Detect which cell encompasses the target text, then output its (x, y) center coordinate. 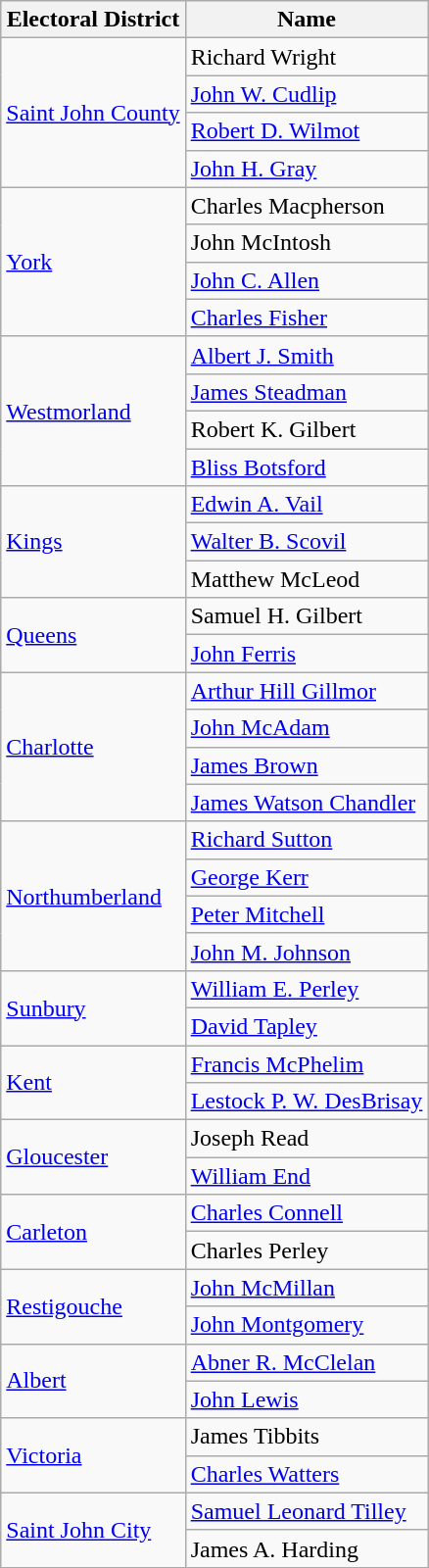
Saint John County (93, 113)
Charles Perley (307, 1250)
John McMillan (307, 1288)
William E. Perley (307, 989)
Charlotte (93, 747)
Sunbury (93, 1007)
James Tibbits (307, 1437)
Richard Wright (307, 57)
Charles Fisher (307, 318)
Carleton (93, 1232)
James Steadman (307, 392)
Edwin A. Vail (307, 505)
Joseph Read (307, 1139)
Robert D. Wilmot (307, 131)
Charles Watters (307, 1474)
Walter B. Scovil (307, 542)
York (93, 262)
Westmorland (93, 411)
Albert J. Smith (307, 355)
Lestock P. W. DesBrisay (307, 1102)
Peter Mitchell (307, 914)
John Montgomery (307, 1325)
David Tapley (307, 1026)
James Brown (307, 765)
Northumberland (93, 896)
Robert K. Gilbert (307, 429)
George Kerr (307, 877)
William End (307, 1176)
James Watson Chandler (307, 803)
Samuel Leonard Tilley (307, 1511)
Albert (93, 1381)
Name (307, 20)
Abner R. McClelan (307, 1362)
John H. Gray (307, 169)
Bliss Botsford (307, 467)
Kings (93, 542)
Charles Macpherson (307, 206)
Saint John City (93, 1530)
John McIntosh (307, 243)
John W. Cudlip (307, 94)
Charles Connell (307, 1213)
John Lewis (307, 1399)
Francis McPhelim (307, 1063)
Gloucester (93, 1157)
Restigouche (93, 1306)
John M. Johnson (307, 952)
Electoral District (93, 20)
Matthew McLeod (307, 579)
John McAdam (307, 728)
John Ferris (307, 654)
Victoria (93, 1455)
Arthur Hill Gillmor (307, 691)
Richard Sutton (307, 840)
Kent (93, 1082)
John C. Allen (307, 280)
Samuel H. Gilbert (307, 616)
James A. Harding (307, 1548)
Queens (93, 635)
